Extract the [x, y] coordinate from the center of the cell holding the provided text.  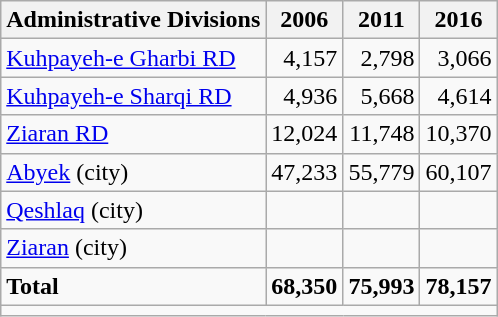
Ziaran RD [134, 134]
11,748 [382, 134]
2016 [458, 20]
4,614 [458, 96]
Kuhpayeh-e Sharqi RD [134, 96]
Administrative Divisions [134, 20]
60,107 [458, 172]
55,779 [382, 172]
47,233 [304, 172]
Ziaran (city) [134, 248]
3,066 [458, 58]
68,350 [304, 286]
4,936 [304, 96]
2,798 [382, 58]
10,370 [458, 134]
75,993 [382, 286]
Total [134, 286]
5,668 [382, 96]
Qeshlaq (city) [134, 210]
12,024 [304, 134]
4,157 [304, 58]
2006 [304, 20]
2011 [382, 20]
78,157 [458, 286]
Kuhpayeh-e Gharbi RD [134, 58]
Abyek (city) [134, 172]
